Determine the (X, Y) coordinate at the center of the cell enclosing the given text.  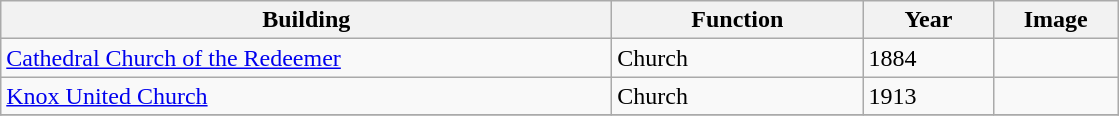
Year (928, 20)
1884 (928, 58)
Cathedral Church of the Redeemer (306, 58)
Function (738, 20)
1913 (928, 96)
Image (1056, 20)
Building (306, 20)
Knox United Church (306, 96)
